Capture the cell that displays the provided text and extract its (X, Y) central coordinate. 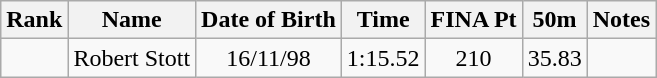
35.83 (554, 58)
16/11/98 (269, 58)
FINA Pt (474, 20)
1:15.52 (383, 58)
Notes (621, 20)
50m (554, 20)
Name (132, 20)
Time (383, 20)
Date of Birth (269, 20)
Rank (34, 20)
210 (474, 58)
Robert Stott (132, 58)
